Scan for the cell matching the given text and deliver its (X, Y) coordinate at center. 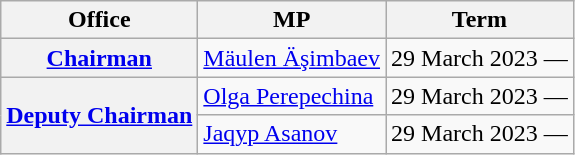
Mäulen Äşimbaev (292, 58)
Deputy Chairman (100, 115)
Office (100, 20)
Olga Perepechina (292, 96)
MP (292, 20)
Term (480, 20)
Jaqyp Asanov (292, 134)
Chairman (100, 58)
